Return [X, Y] of the center of cell containing provided text 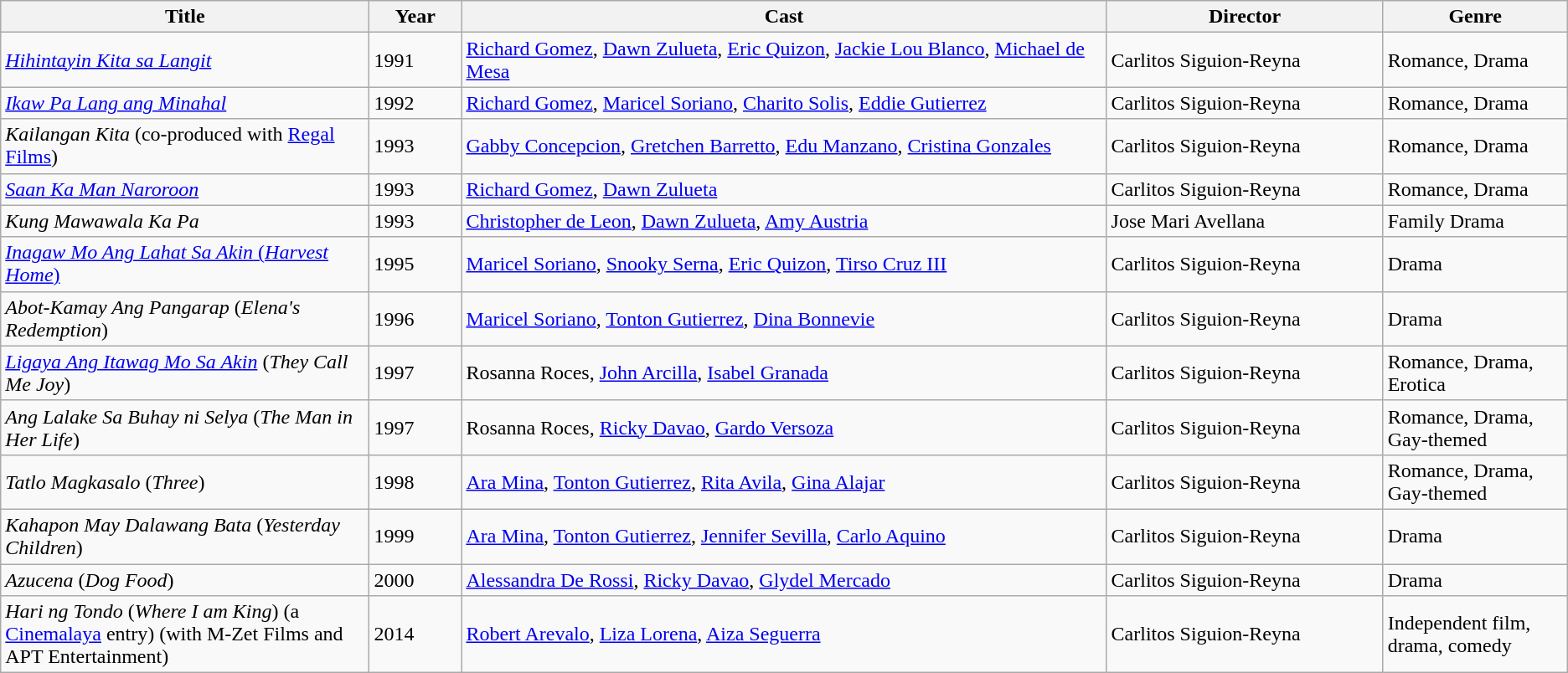
Kahapon May Dalawang Bata (Yesterday Children) [185, 536]
Rosanna Roces, Ricky Davao, Gardo Versoza [784, 427]
Tatlo Magkasalo (Three) [185, 482]
Genre [1475, 17]
1991 [415, 60]
1998 [415, 482]
Richard Gomez, Dawn Zulueta, Eric Quizon, Jackie Lou Blanco, Michael de Mesa [784, 60]
Kailangan Kita (co-produced with Regal Films) [185, 146]
Family Drama [1475, 221]
Ara Mina, Tonton Gutierrez, Rita Avila, Gina Alajar [784, 482]
Ligaya Ang Itawag Mo Sa Akin (They Call Me Joy) [185, 373]
Maricel Soriano, Tonton Gutierrez, Dina Bonnevie [784, 318]
Romance, Drama, Erotica [1475, 373]
Inagaw Mo Ang Lahat Sa Akin (Harvest Home) [185, 265]
Cast [784, 17]
Hari ng Tondo (Where I am King) (a Cinemalaya entry) (with M-Zet Films and APT Entertainment) [185, 634]
Jose Mari Avellana [1245, 221]
Richard Gomez, Dawn Zulueta [784, 189]
Alessandra De Rossi, Ricky Davao, Glydel Mercado [784, 580]
Year [415, 17]
Maricel Soriano, Snooky Serna, Eric Quizon, Tirso Cruz III [784, 265]
Ang Lalake Sa Buhay ni Selya (The Man in Her Life) [185, 427]
Independent film, drama, comedy [1475, 634]
Hihintayin Kita sa Langit [185, 60]
Richard Gomez, Maricel Soriano, Charito Solis, Eddie Gutierrez [784, 103]
Kung Mawawala Ka Pa [185, 221]
Rosanna Roces, John Arcilla, Isabel Granada [784, 373]
Christopher de Leon, Dawn Zulueta, Amy Austria [784, 221]
Director [1245, 17]
1992 [415, 103]
1996 [415, 318]
Abot-Kamay Ang Pangarap (Elena's Redemption) [185, 318]
Ikaw Pa Lang ang Minahal [185, 103]
Title [185, 17]
2000 [415, 580]
Azucena (Dog Food) [185, 580]
Saan Ka Man Naroroon [185, 189]
2014 [415, 634]
1995 [415, 265]
1999 [415, 536]
Ara Mina, Tonton Gutierrez, Jennifer Sevilla, Carlo Aquino [784, 536]
Gabby Concepcion, Gretchen Barretto, Edu Manzano, Cristina Gonzales [784, 146]
Robert Arevalo, Liza Lorena, Aiza Seguerra [784, 634]
